Search for the cell housing the specified text and yield its [X, Y] center coordinate. 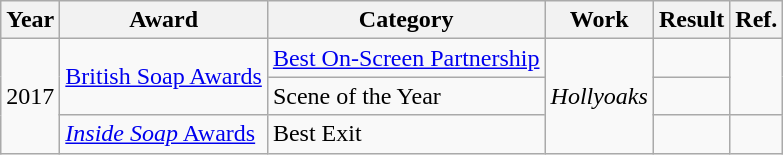
Work [599, 20]
Best Exit [406, 134]
2017 [30, 96]
Award [164, 20]
Best On-Screen Partnership [406, 58]
Scene of the Year [406, 96]
Result [691, 20]
Year [30, 20]
Hollyoaks [599, 96]
Inside Soap Awards [164, 134]
Ref. [756, 20]
Category [406, 20]
British Soap Awards [164, 77]
